Detect which cell encompasses the target text, then output its (X, Y) center coordinate. 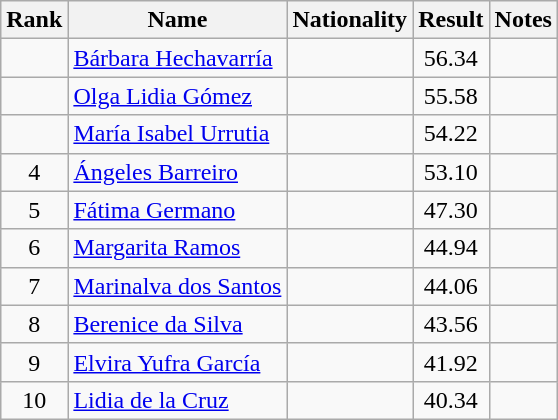
Berenice da Silva (178, 324)
8 (34, 324)
Nationality (350, 20)
Ángeles Barreiro (178, 172)
53.10 (451, 172)
7 (34, 286)
6 (34, 248)
4 (34, 172)
44.94 (451, 248)
Name (178, 20)
Olga Lidia Gómez (178, 96)
Bárbara Hechavarría (178, 58)
41.92 (451, 362)
47.30 (451, 210)
40.34 (451, 400)
Margarita Ramos (178, 248)
María Isabel Urrutia (178, 134)
Rank (34, 20)
43.56 (451, 324)
10 (34, 400)
56.34 (451, 58)
44.06 (451, 286)
Result (451, 20)
9 (34, 362)
55.58 (451, 96)
5 (34, 210)
Fátima Germano (178, 210)
Notes (523, 20)
Marinalva dos Santos (178, 286)
Lidia de la Cruz (178, 400)
54.22 (451, 134)
Elvira Yufra García (178, 362)
